Identify which cell holds the provided text, then report its [X, Y] central coordinate. 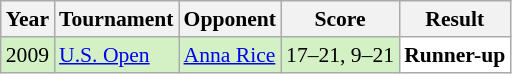
Opponent [230, 19]
Result [454, 19]
Score [340, 19]
Runner-up [454, 55]
Anna Rice [230, 55]
17–21, 9–21 [340, 55]
Tournament [116, 19]
U.S. Open [116, 55]
2009 [28, 55]
Year [28, 19]
